Pinpoint the cell where the given text exists, returning its (x, y) midpoint coordinate. 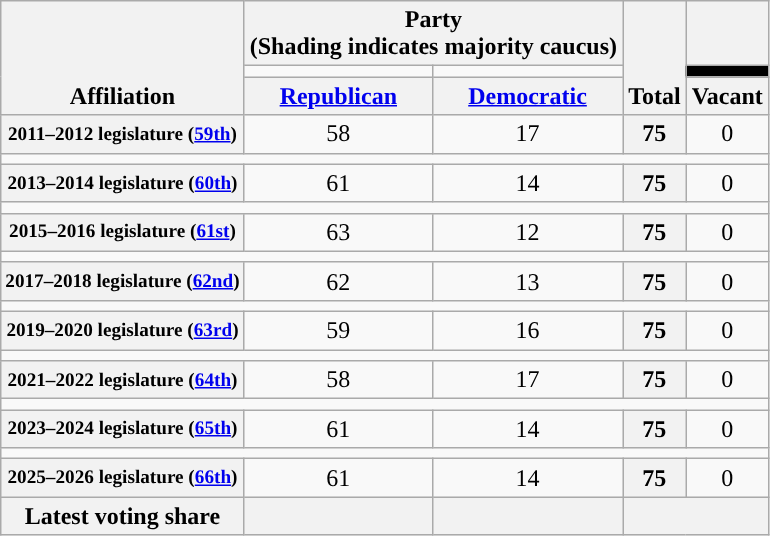
2011–2012 legislature (59th) (122, 134)
2025–2026 legislature (66th) (122, 478)
13 (527, 281)
2023–2024 legislature (65th) (122, 429)
Democratic (527, 96)
12 (527, 232)
Vacant (727, 96)
16 (527, 330)
2019–2020 legislature (63rd) (122, 330)
62 (338, 281)
2017–2018 legislature (62nd) (122, 281)
2013–2014 legislature (60th) (122, 183)
2015–2016 legislature (61st) (122, 232)
59 (338, 330)
63 (338, 232)
Party (Shading indicates majority caucus) (433, 34)
Total (655, 58)
Republican (338, 96)
Affiliation (122, 58)
Latest voting share (122, 516)
2021–2022 legislature (64th) (122, 380)
